From the cell containing the given text, extract its center point as (X, Y) coordinate. 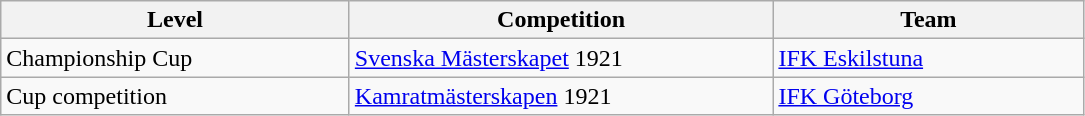
Team (928, 20)
IFK Eskilstuna (928, 58)
Svenska Mästerskapet 1921 (561, 58)
IFK Göteborg (928, 96)
Championship Cup (176, 58)
Competition (561, 20)
Kamratmästerskapen 1921 (561, 96)
Level (176, 20)
Cup competition (176, 96)
